Search for the cell housing the specified text and yield its (x, y) center coordinate. 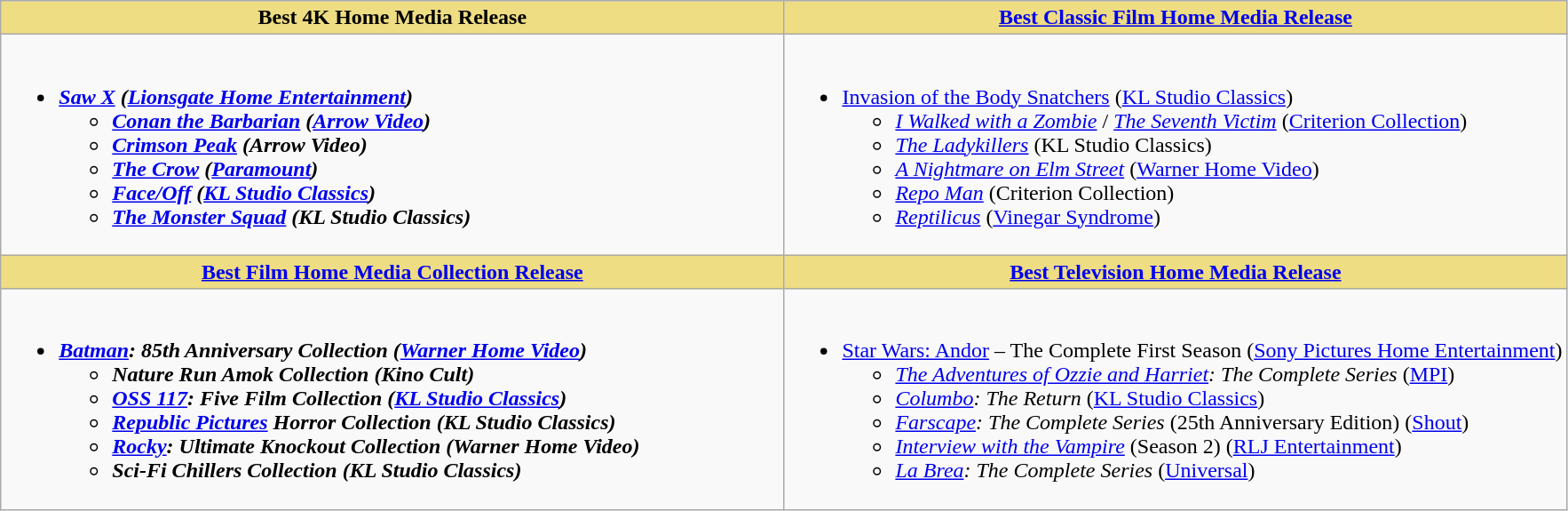
Best Television Home Media Release (1176, 272)
Best 4K Home Media Release (392, 18)
Best Classic Film Home Media Release (1176, 18)
Best Film Home Media Collection Release (392, 272)
